Determine the [X, Y] coordinate at the center of the cell enclosing the given text.  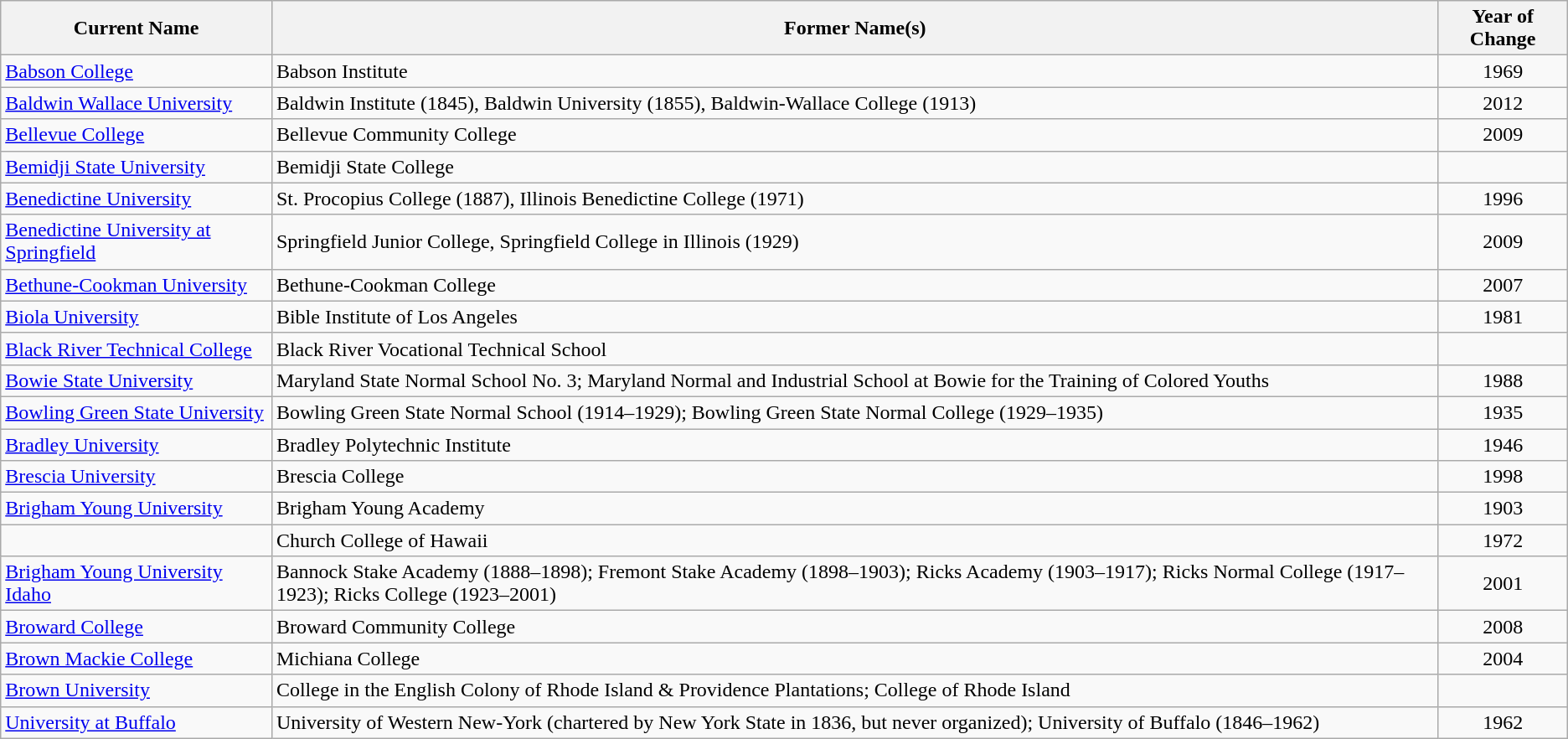
Church College of Hawaii [854, 540]
Brigham Young University [137, 509]
Bowling Green State University [137, 412]
Brigham Young Academy [854, 509]
Brown University [137, 690]
Bible Institute of Los Angeles [854, 317]
Year of Change [1503, 28]
1946 [1503, 445]
Broward College [137, 627]
2012 [1503, 103]
1903 [1503, 509]
Bellevue Community College [854, 135]
2004 [1503, 659]
Black River Technical College [137, 349]
University of Western New-York (chartered by New York State in 1836, but never organized); University of Buffalo (1846–1962) [854, 722]
2007 [1503, 285]
Bethune-Cookman University [137, 285]
Bowie State University [137, 380]
Baldwin Wallace University [137, 103]
Bellevue College [137, 135]
Brescia College [854, 477]
1935 [1503, 412]
Brown Mackie College [137, 659]
Bradley Polytechnic Institute [854, 445]
1996 [1503, 199]
Bemidji State College [854, 167]
Babson College [137, 71]
Babson Institute [854, 71]
1981 [1503, 317]
Maryland State Normal School No. 3; Maryland Normal and Industrial School at Bowie for the Training of Colored Youths [854, 380]
Bowling Green State Normal School (1914–1929); Bowling Green State Normal College (1929–1935) [854, 412]
Brigham Young University Idaho [137, 583]
1972 [1503, 540]
Former Name(s) [854, 28]
Michiana College [854, 659]
Broward Community College [854, 627]
College in the English Colony of Rhode Island & Providence Plantations; College of Rhode Island [854, 690]
Baldwin Institute (1845), Baldwin University (1855), Baldwin-Wallace College (1913) [854, 103]
Brescia University [137, 477]
Bethune-Cookman College [854, 285]
Current Name [137, 28]
2008 [1503, 627]
Black River Vocational Technical School [854, 349]
St. Procopius College (1887), Illinois Benedictine College (1971) [854, 199]
Bemidji State University [137, 167]
1998 [1503, 477]
1969 [1503, 71]
University at Buffalo [137, 722]
Biola University [137, 317]
Benedictine University [137, 199]
Benedictine University at Springfield [137, 241]
Bradley University [137, 445]
Springfield Junior College, Springfield College in Illinois (1929) [854, 241]
1988 [1503, 380]
2001 [1503, 583]
1962 [1503, 722]
